Capture the cell that displays the provided text and extract its (X, Y) central coordinate. 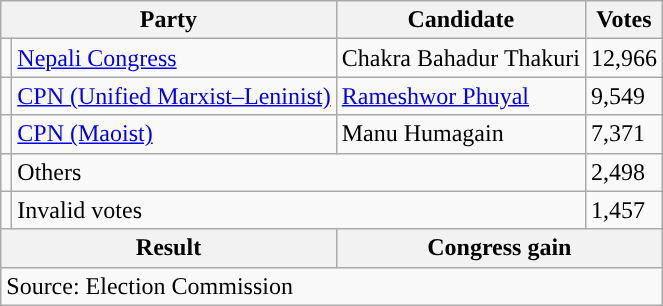
CPN (Unified Marxist–Leninist) (174, 96)
CPN (Maoist) (174, 134)
7,371 (624, 134)
1,457 (624, 210)
Manu Humagain (460, 134)
Result (168, 248)
Candidate (460, 20)
12,966 (624, 58)
2,498 (624, 172)
Chakra Bahadur Thakuri (460, 58)
Others (299, 172)
Invalid votes (299, 210)
Congress gain (499, 248)
9,549 (624, 96)
Source: Election Commission (332, 286)
Nepali Congress (174, 58)
Party (168, 20)
Votes (624, 20)
Rameshwor Phuyal (460, 96)
